Return (x, y) of the center of cell containing provided text 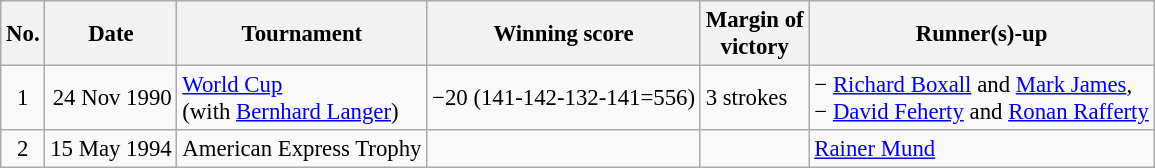
−20 (141-142-132-141=556) (564, 98)
3 strokes (754, 98)
2 (23, 149)
Runner(s)-up (982, 34)
− Richard Boxall and Mark James, − David Feherty and Ronan Rafferty (982, 98)
No. (23, 34)
Winning score (564, 34)
24 Nov 1990 (111, 98)
1 (23, 98)
Tournament (302, 34)
Margin ofvictory (754, 34)
Rainer Mund (982, 149)
American Express Trophy (302, 149)
World Cup(with Bernhard Langer) (302, 98)
Date (111, 34)
15 May 1994 (111, 149)
